Extract the (x, y) coordinate from the center of the cell holding the provided text.  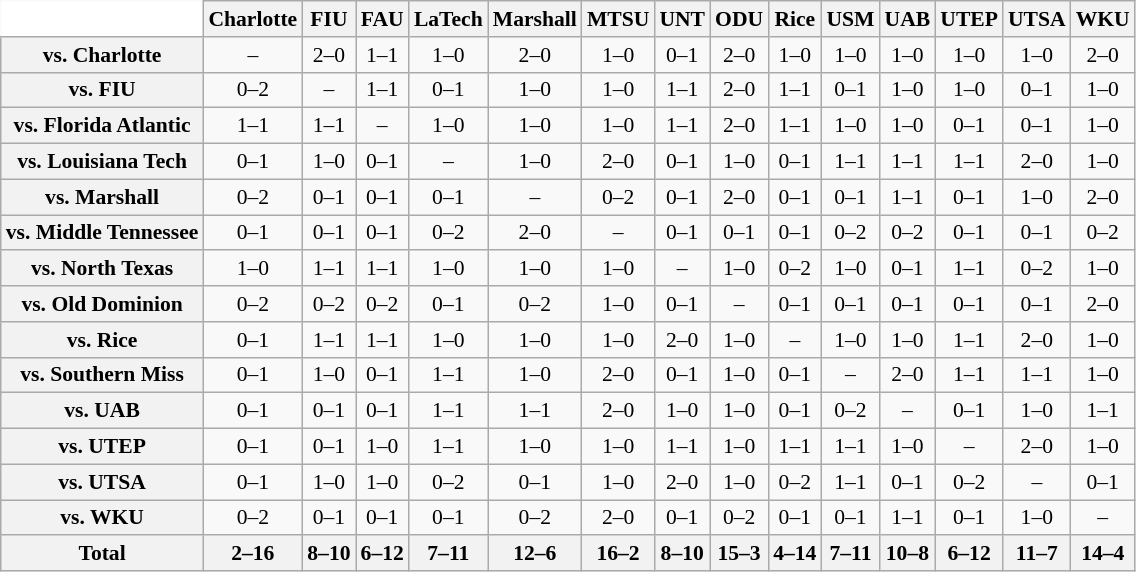
LaTech (448, 19)
Marshall (535, 19)
vs. Rice (102, 340)
vs. UTEP (102, 447)
vs. Marshall (102, 197)
vs. WKU (102, 518)
vs. FIU (102, 90)
UTSA (1037, 19)
UNT (682, 19)
16–2 (618, 554)
vs. North Texas (102, 269)
15–3 (739, 554)
12–6 (535, 554)
14–4 (1103, 554)
10–8 (908, 554)
FAU (382, 19)
FIU (328, 19)
UTEP (969, 19)
vs. UAB (102, 411)
vs. UTSA (102, 482)
ODU (739, 19)
WKU (1103, 19)
vs. Florida Atlantic (102, 126)
4–14 (794, 554)
vs. Louisiana Tech (102, 162)
Total (102, 554)
Charlotte (252, 19)
2–16 (252, 554)
11–7 (1037, 554)
vs. Old Dominion (102, 304)
vs. Southern Miss (102, 375)
vs. Middle Tennessee (102, 233)
MTSU (618, 19)
UAB (908, 19)
Rice (794, 19)
USM (850, 19)
vs. Charlotte (102, 55)
